Return the [X, Y] coordinate for the center point of the cell that contains the specified text.  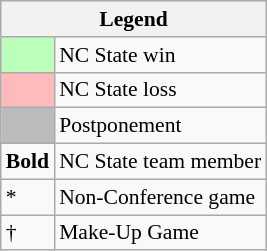
NC State loss [160, 90]
NC State win [160, 55]
† [28, 233]
Legend [134, 19]
NC State team member [160, 162]
Postponement [160, 126]
Non-Conference game [160, 197]
* [28, 197]
Bold [28, 162]
Make-Up Game [160, 233]
